Provide the [x, y] coordinate of the cell's center where the given text is located.  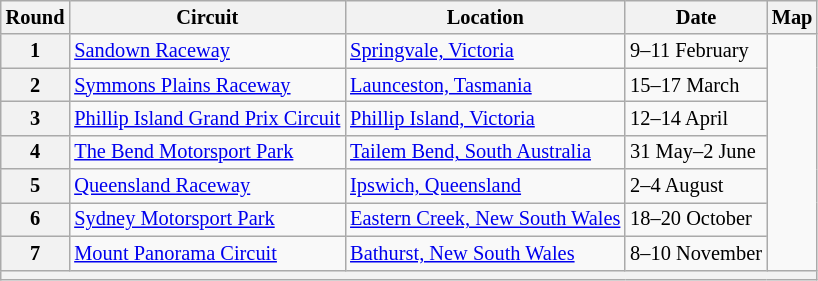
The Bend Motorsport Park [207, 152]
Sandown Raceway [207, 51]
5 [36, 186]
Sydney Motorsport Park [207, 219]
Bathurst, New South Wales [485, 253]
3 [36, 118]
Tailem Bend, South Australia [485, 152]
Round [36, 17]
Eastern Creek, New South Wales [485, 219]
Map [792, 17]
Ipswich, Queensland [485, 186]
Launceston, Tasmania [485, 85]
Queensland Raceway [207, 186]
Phillip Island Grand Prix Circuit [207, 118]
9–11 February [696, 51]
Date [696, 17]
18–20 October [696, 219]
Phillip Island, Victoria [485, 118]
7 [36, 253]
Symmons Plains Raceway [207, 85]
15–17 March [696, 85]
2 [36, 85]
2–4 August [696, 186]
4 [36, 152]
Location [485, 17]
Circuit [207, 17]
6 [36, 219]
31 May–2 June [696, 152]
1 [36, 51]
12–14 April [696, 118]
8–10 November [696, 253]
Mount Panorama Circuit [207, 253]
Springvale, Victoria [485, 51]
